Locate the cell with the specified text and output its (x, y) center coordinate. 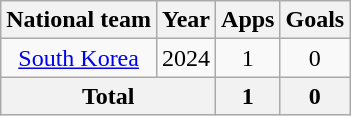
2024 (186, 58)
Goals (315, 20)
Total (108, 96)
Apps (248, 20)
National team (79, 20)
Year (186, 20)
South Korea (79, 58)
